Provide the (X, Y) coordinate of the cell's center where the given text is located.  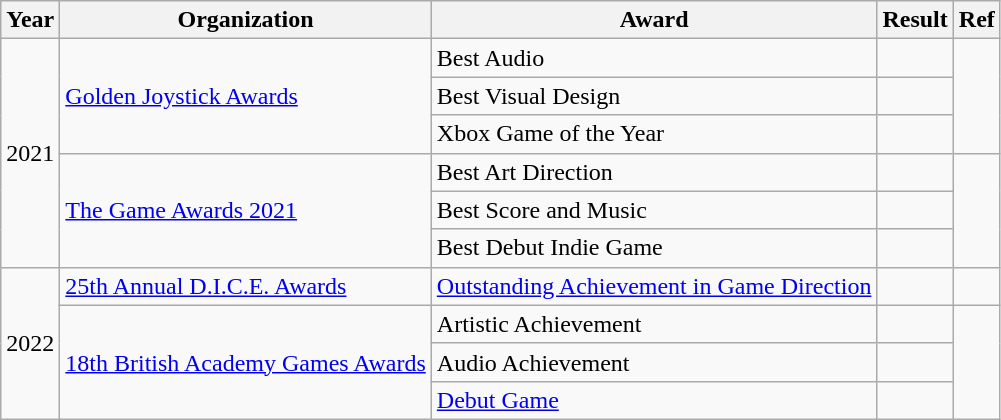
Best Visual Design (654, 96)
2022 (30, 343)
Result (915, 20)
Best Art Direction (654, 172)
Debut Game (654, 400)
Award (654, 20)
Year (30, 20)
Outstanding Achievement in Game Direction (654, 286)
The Game Awards 2021 (246, 210)
25th Annual D.I.C.E. Awards (246, 286)
18th British Academy Games Awards (246, 362)
Best Audio (654, 58)
Organization (246, 20)
Golden Joystick Awards (246, 96)
Ref (976, 20)
Xbox Game of the Year (654, 134)
Best Debut Indie Game (654, 248)
Audio Achievement (654, 362)
Best Score and Music (654, 210)
2021 (30, 153)
Artistic Achievement (654, 324)
